Provide the [X, Y] coordinate of the cell's center where the given text is located.  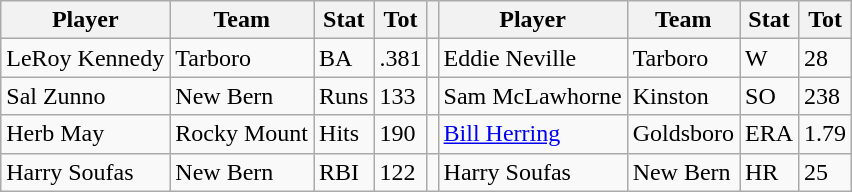
BA [344, 58]
HR [770, 172]
238 [826, 96]
Herb May [86, 134]
25 [826, 172]
LeRoy Kennedy [86, 58]
RBI [344, 172]
Sal Zunno [86, 96]
Sam McLawhorne [532, 96]
Goldsboro [683, 134]
Runs [344, 96]
.381 [400, 58]
Eddie Neville [532, 58]
Kinston [683, 96]
28 [826, 58]
1.79 [826, 134]
133 [400, 96]
122 [400, 172]
Rocky Mount [242, 134]
Bill Herring [532, 134]
ERA [770, 134]
190 [400, 134]
Hits [344, 134]
W [770, 58]
SO [770, 96]
